From the cell containing the given text, extract its center point as (x, y) coordinate. 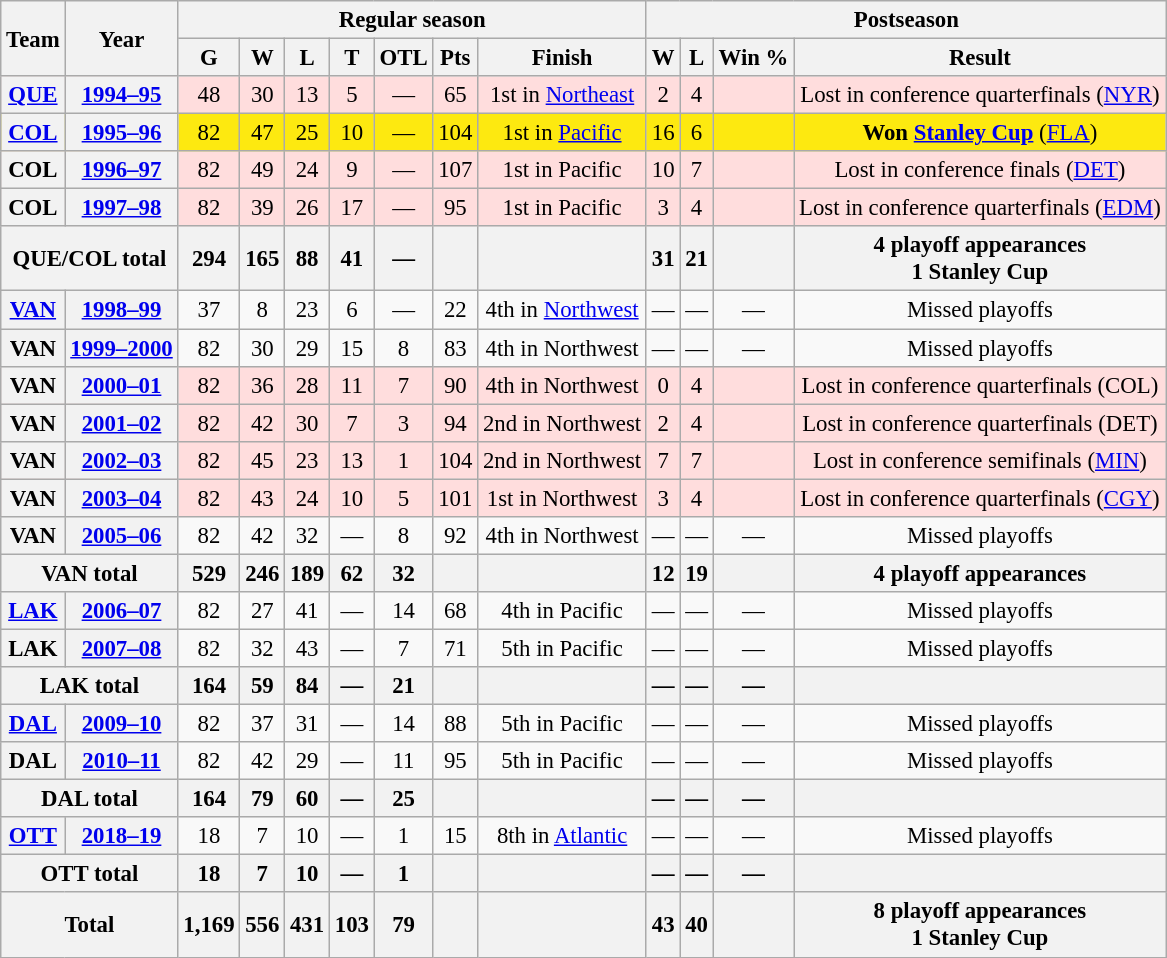
39 (262, 208)
4 playoff appearances1 Stanley Cup (980, 258)
246 (262, 573)
DAL total (90, 799)
294 (209, 258)
2002–03 (122, 460)
2006–07 (122, 611)
2007–08 (122, 648)
Lost in conference semifinals (MIN) (980, 460)
G (209, 58)
48 (209, 95)
529 (209, 573)
8 playoff appearances1 Stanley Cup (980, 926)
431 (308, 926)
1st in Northwest (562, 498)
2018–19 (122, 836)
68 (456, 611)
556 (262, 926)
36 (262, 385)
49 (262, 170)
LAK total (90, 686)
1st in Northeast (562, 95)
Regular season (412, 20)
1997–98 (122, 208)
4 playoff appearances (980, 573)
4th in Pacific (562, 611)
40 (696, 926)
OTL (404, 58)
19 (696, 573)
2000–01 (122, 385)
26 (308, 208)
QUE (33, 95)
65 (456, 95)
2009–10 (122, 724)
Lost in conference quarterfinals (COL) (980, 385)
OTT total (90, 874)
Postseason (906, 20)
16 (662, 133)
1996–97 (122, 170)
1995–96 (122, 133)
0 (662, 385)
Pts (456, 58)
84 (308, 686)
28 (308, 385)
47 (262, 133)
22 (456, 310)
8th in Atlantic (562, 836)
Lost in conference quarterfinals (DET) (980, 423)
165 (262, 258)
1994–95 (122, 95)
1999–2000 (122, 348)
Year (122, 38)
90 (456, 385)
71 (456, 648)
QUE/COL total (90, 258)
83 (456, 348)
1,169 (209, 926)
Lost in conference finals (DET) (980, 170)
2005–06 (122, 536)
2003–04 (122, 498)
94 (456, 423)
2010–11 (122, 761)
Win % (753, 58)
VAN total (90, 573)
Won Stanley Cup (FLA) (980, 133)
Finish (562, 58)
45 (262, 460)
59 (262, 686)
92 (456, 536)
27 (262, 611)
Lost in conference quarterfinals (NYR) (980, 95)
Total (90, 926)
103 (352, 926)
1998–99 (122, 310)
OTT (33, 836)
12 (662, 573)
60 (308, 799)
Lost in conference quarterfinals (EDM) (980, 208)
62 (352, 573)
9 (352, 170)
Lost in conference quarterfinals (CGY) (980, 498)
107 (456, 170)
2001–02 (122, 423)
Team (33, 38)
17 (352, 208)
101 (456, 498)
Result (980, 58)
T (352, 58)
189 (308, 573)
